Pinpoint the cell where the given text exists, returning its [X, Y] midpoint coordinate. 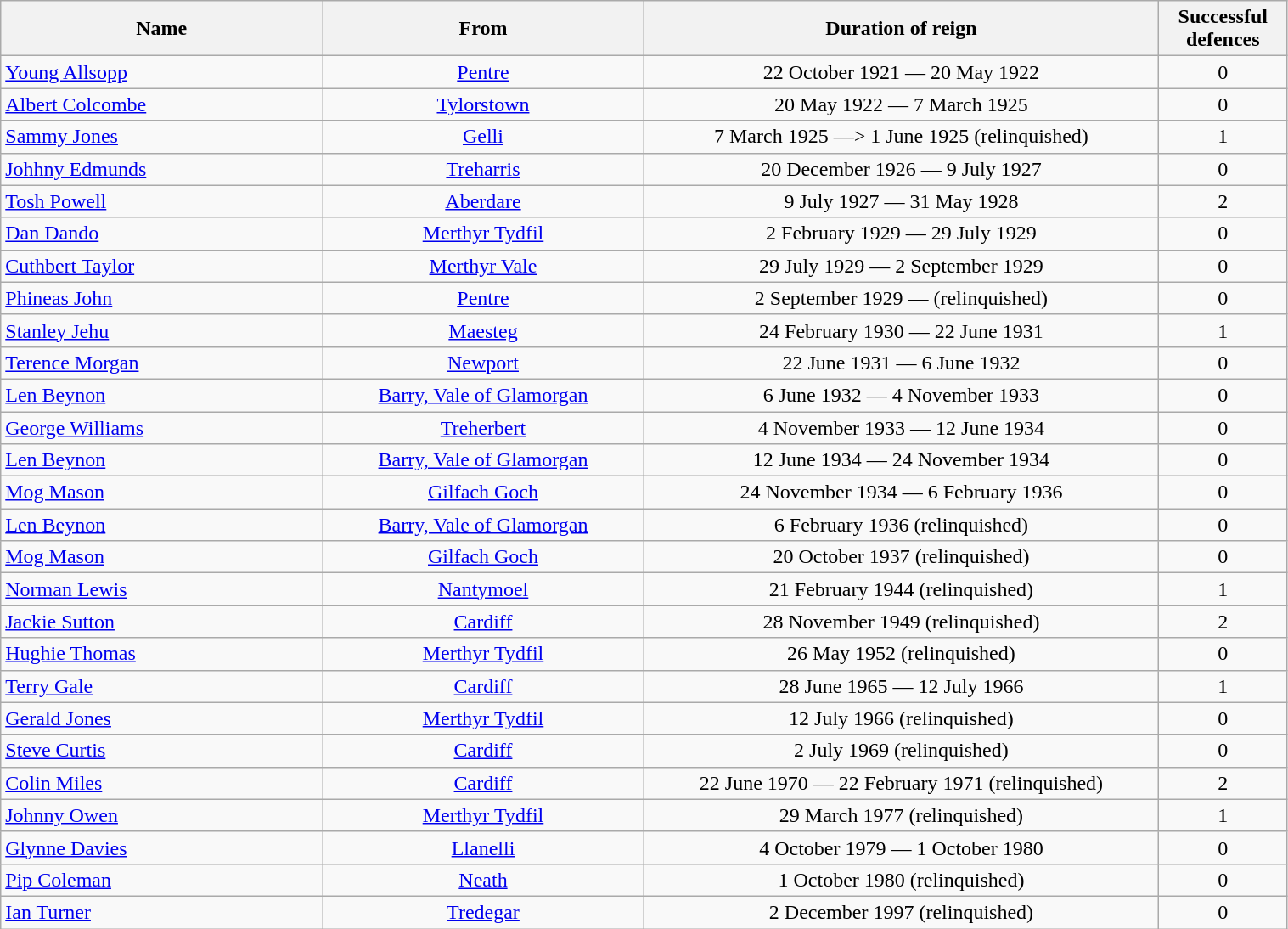
22 June 1931 — 6 June 1932 [901, 363]
Llanelli [484, 847]
Young Allsopp [161, 72]
1 October 1980 (relinquished) [901, 880]
28 June 1965 — 12 July 1966 [901, 686]
Duration of reign [901, 29]
28 November 1949 (relinquished) [901, 622]
7 March 1925 —> 1 June 1925 (relinquished) [901, 137]
Sammy Jones [161, 137]
24 February 1930 — 22 June 1931 [901, 330]
2 September 1929 — (relinquished) [901, 298]
26 May 1952 (relinquished) [901, 654]
22 June 1970 — 22 February 1971 (relinquished) [901, 783]
2 February 1929 — 29 July 1929 [901, 234]
Aberdare [484, 201]
21 February 1944 (relinquished) [901, 589]
Pip Coleman [161, 880]
Cuthbert Taylor [161, 266]
Stanley Jehu [161, 330]
Terence Morgan [161, 363]
Merthyr Vale [484, 266]
Glynne Davies [161, 847]
George Williams [161, 427]
Successful defences [1223, 29]
Name [161, 29]
Tosh Powell [161, 201]
Treherbert [484, 427]
Newport [484, 363]
Jackie Sutton [161, 622]
Tredegar [484, 912]
Treharris [484, 169]
Terry Gale [161, 686]
20 October 1937 (relinquished) [901, 557]
Tylorstown [484, 104]
20 May 1922 — 7 March 1925 [901, 104]
Hughie Thomas [161, 654]
29 March 1977 (relinquished) [901, 815]
29 July 1929 — 2 September 1929 [901, 266]
4 November 1933 — 12 June 1934 [901, 427]
22 October 1921 — 20 May 1922 [901, 72]
Gerald Jones [161, 718]
Johhny Edmunds [161, 169]
Neath [484, 880]
Norman Lewis [161, 589]
Steve Curtis [161, 751]
Ian Turner [161, 912]
6 June 1932 — 4 November 1933 [901, 395]
9 July 1927 — 31 May 1928 [901, 201]
Albert Colcombe [161, 104]
12 June 1934 — 24 November 1934 [901, 460]
6 February 1936 (relinquished) [901, 525]
4 October 1979 — 1 October 1980 [901, 847]
2 July 1969 (relinquished) [901, 751]
Phineas John [161, 298]
Dan Dando [161, 234]
2 December 1997 (relinquished) [901, 912]
12 July 1966 (relinquished) [901, 718]
Johnny Owen [161, 815]
20 December 1926 — 9 July 1927 [901, 169]
Maesteg [484, 330]
From [484, 29]
Colin Miles [161, 783]
Nantymoel [484, 589]
Gelli [484, 137]
24 November 1934 — 6 February 1936 [901, 493]
